Search for the cell housing the specified text and yield its [x, y] center coordinate. 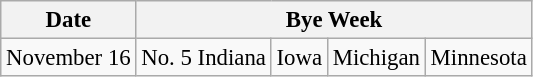
Michigan [376, 58]
Minnesota [478, 58]
No. 5 Indiana [204, 58]
Date [68, 20]
Bye Week [334, 20]
November 16 [68, 58]
Iowa [299, 58]
